Identify which cell holds the provided text, then report its [X, Y] central coordinate. 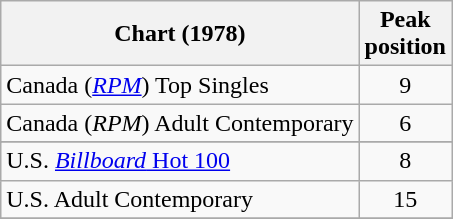
6 [405, 123]
15 [405, 199]
Canada (RPM) Top Singles [180, 85]
9 [405, 85]
Peakposition [405, 34]
U.S. Billboard Hot 100 [180, 161]
U.S. Adult Contemporary [180, 199]
8 [405, 161]
Chart (1978) [180, 34]
Canada (RPM) Adult Contemporary [180, 123]
